Find where the given text appears and provide that cell's center as [X, Y] coordinate. 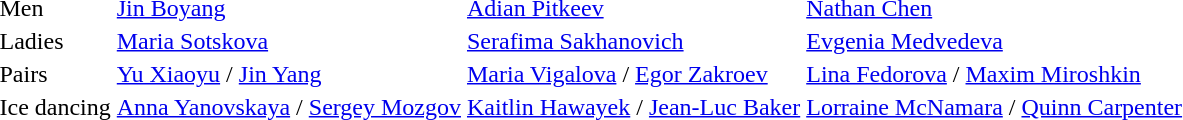
Maria Sotskova [288, 41]
Maria Vigalova / Egor Zakroev [633, 74]
Serafima Sakhanovich [633, 41]
Yu Xiaoyu / Jin Yang [288, 74]
